Find where the given text appears and provide that cell's center as [X, Y] coordinate. 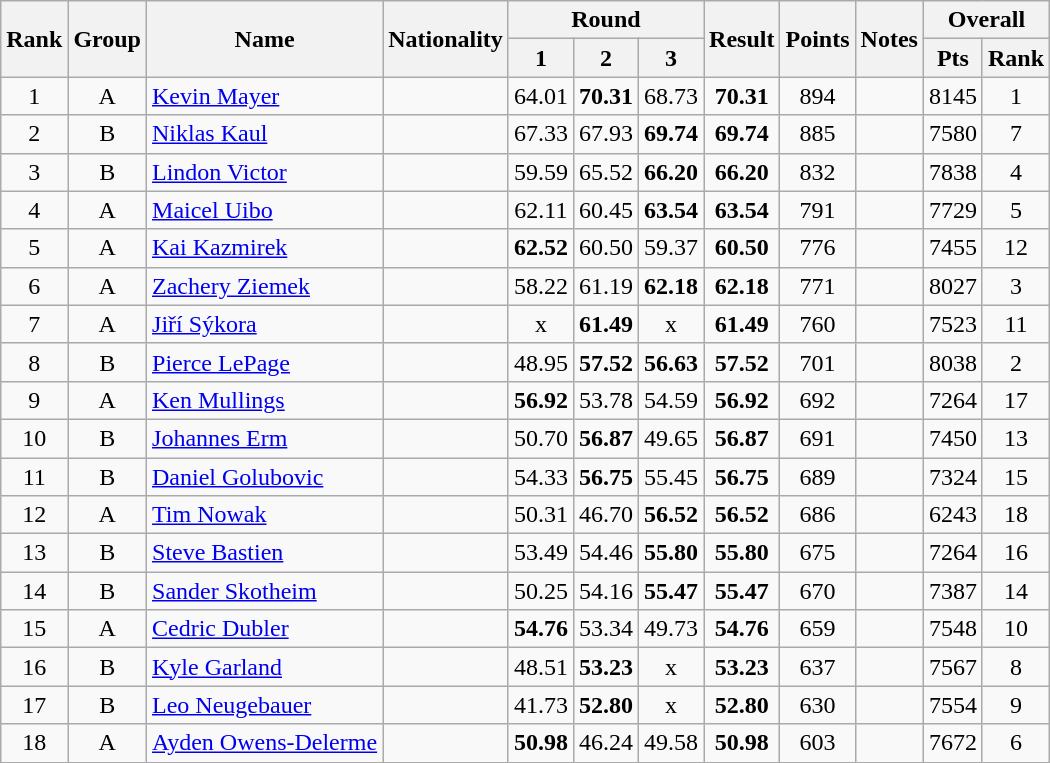
771 [818, 286]
Kevin Mayer [265, 96]
53.78 [606, 400]
7838 [952, 172]
Points [818, 39]
54.33 [540, 477]
776 [818, 248]
62.52 [540, 248]
46.70 [606, 515]
Nationality [446, 39]
659 [818, 629]
637 [818, 667]
Pierce LePage [265, 362]
7548 [952, 629]
Tim Nowak [265, 515]
Name [265, 39]
Kai Kazmirek [265, 248]
53.34 [606, 629]
Leo Neugebauer [265, 705]
Kyle Garland [265, 667]
56.63 [670, 362]
Group [108, 39]
Result [742, 39]
Ayden Owens-Delerme [265, 743]
62.11 [540, 210]
46.24 [606, 743]
60.45 [606, 210]
630 [818, 705]
48.95 [540, 362]
Maicel Uibo [265, 210]
885 [818, 134]
7324 [952, 477]
691 [818, 438]
41.73 [540, 705]
701 [818, 362]
7554 [952, 705]
603 [818, 743]
832 [818, 172]
67.93 [606, 134]
Lindon Victor [265, 172]
64.01 [540, 96]
61.19 [606, 286]
55.45 [670, 477]
7387 [952, 591]
49.58 [670, 743]
7729 [952, 210]
Johannes Erm [265, 438]
7672 [952, 743]
Round [606, 20]
8145 [952, 96]
49.73 [670, 629]
59.37 [670, 248]
Overall [986, 20]
58.22 [540, 286]
670 [818, 591]
Niklas Kaul [265, 134]
Cedric Dubler [265, 629]
7580 [952, 134]
Zachery Ziemek [265, 286]
7523 [952, 324]
8027 [952, 286]
68.73 [670, 96]
49.65 [670, 438]
686 [818, 515]
Pts [952, 58]
59.59 [540, 172]
692 [818, 400]
Daniel Golubovic [265, 477]
689 [818, 477]
791 [818, 210]
65.52 [606, 172]
7455 [952, 248]
54.16 [606, 591]
8038 [952, 362]
675 [818, 553]
53.49 [540, 553]
50.25 [540, 591]
Notes [889, 39]
7450 [952, 438]
760 [818, 324]
Sander Skotheim [265, 591]
7567 [952, 667]
54.59 [670, 400]
Jiří Sýkora [265, 324]
50.70 [540, 438]
50.31 [540, 515]
894 [818, 96]
Ken Mullings [265, 400]
6243 [952, 515]
67.33 [540, 134]
Steve Bastien [265, 553]
48.51 [540, 667]
54.46 [606, 553]
